Provide the [X, Y] coordinate of the cell's center where the given text is located.  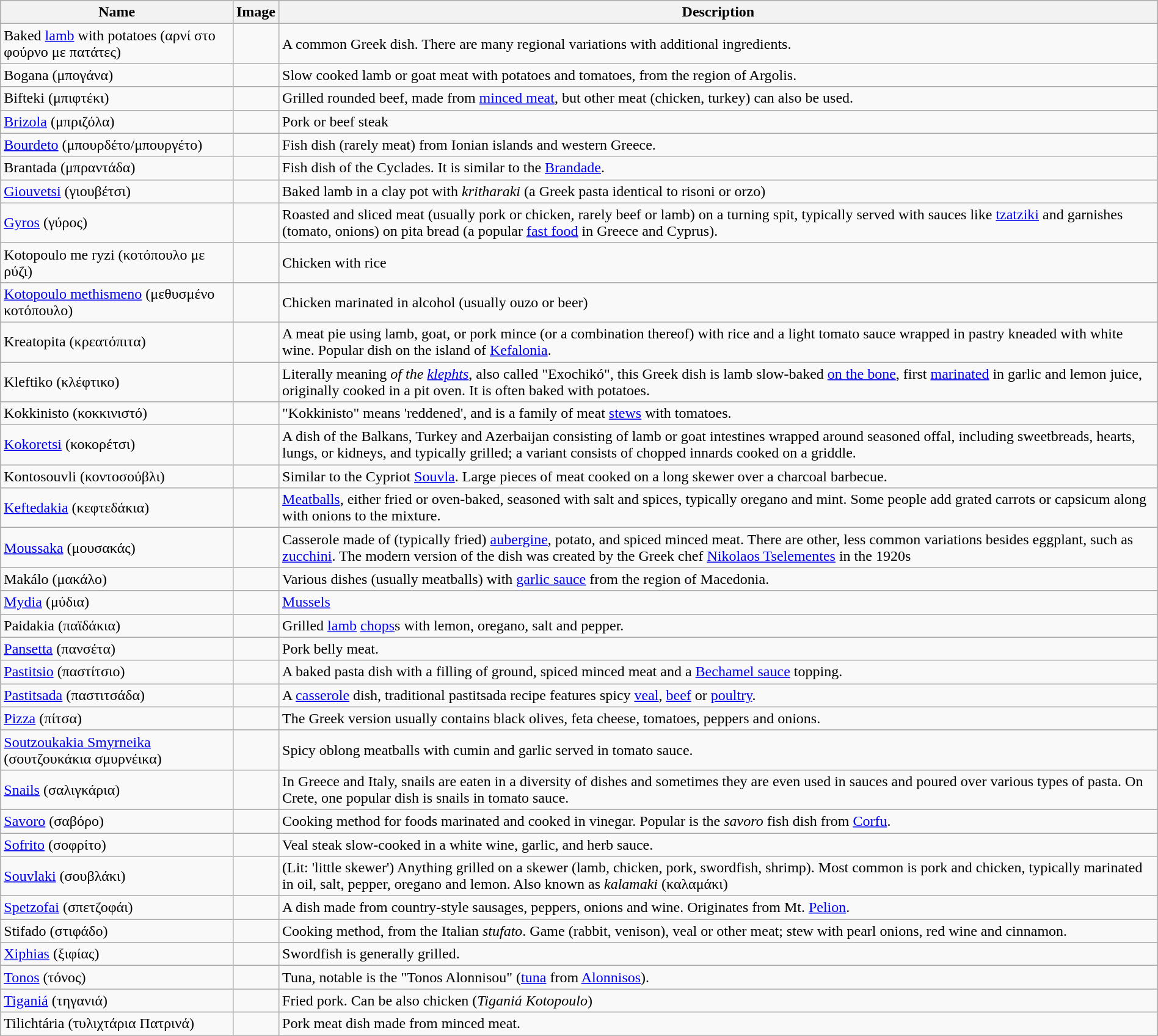
Mussels [718, 602]
Pizza (πίτσα) [117, 718]
Pork meat dish made from minced meat. [718, 1024]
Tonos (τόνος) [117, 977]
Kokkinisto (κοκκινιστό) [117, 414]
Tilichtária (τυλιχτάρια Πατρινά) [117, 1024]
Pork belly meat. [718, 649]
Image [255, 12]
Veal steak slow-cooked in a white wine, garlic, and herb sauce. [718, 845]
Pansetta (πανσέτα) [117, 649]
A casserole dish, traditional pastitsada recipe features spicy veal, beef or poultry. [718, 695]
Bogana (μπογάνα) [117, 75]
Fish dish of the Cyclades. It is similar to the Brandade. [718, 168]
Xiphias (ξιφίας) [117, 954]
Snails (σαλιγκάρια) [117, 789]
Kokoretsi (κοκορέτσι) [117, 445]
Bourdeto (μπουρδέτο/μπουργέτο) [117, 145]
Tuna, notable is the "Tonos Alonnisou" (tuna from Alonnisos). [718, 977]
Slow cooked lamb or goat meat with potatoes and tomatoes, from the region of Argolis. [718, 75]
Moussaka (μουσακάς) [117, 547]
Brizola (μπριζόλα) [117, 122]
Chicken with rice [718, 263]
Fried pork. Can be also chicken (Tiganiá Kotopoulo) [718, 1001]
Makálo (μακάλο) [117, 579]
A common Greek dish. There are many regional variations with additional ingredients. [718, 44]
Baked lamb with potatoes (αρνί στο φούρνο με πατάτες) [117, 44]
Spetzofai (σπετζοφάι) [117, 908]
Keftedakia (κεφτεδάκια) [117, 508]
Spicy oblong meatballs with cumin and garlic served in tomato sauce. [718, 750]
Pork or beef steak [718, 122]
Various dishes (usually meatballs) with garlic sauce from the region of Macedonia. [718, 579]
Fish dish (rarely meat) from Ionian islands and western Greece. [718, 145]
Swordfish is generally grilled. [718, 954]
Kreatopita (κρεατόπιτα) [117, 342]
Soutzoukakia Smyrneika (σουτζουκάκια σμυρνέικα) [117, 750]
Souvlaki (σουβλάκι) [117, 876]
Name [117, 12]
Giouvetsi (γιουβέτσι) [117, 191]
Grilled rounded beef, made from minced meat, but other meat (chicken, turkey) can also be used. [718, 98]
Chicken marinated in alcohol (usually ouzo or beer) [718, 302]
A baked pasta dish with a filling of ground, spiced minced meat and a Bechamel sauce topping. [718, 672]
Cooking method for foods marinated and cooked in vinegar. Popular is the savoro fish dish from Corfu. [718, 821]
Kleftiko (κλέφτικο) [117, 381]
Grilled lamb chopss with lemon, oregano, salt and pepper. [718, 626]
Kotopoulo me ryzi (κοτόπουλο με ρύζι) [117, 263]
Pastitsada (παστιτσάδα) [117, 695]
The Greek version usually contains black olives, feta cheese, tomatoes, peppers and onions. [718, 718]
Kontosouvli (κοντοσούβλι) [117, 476]
Pastitsio (παστίτσιο) [117, 672]
Mydia (μύδια) [117, 602]
Paidakia (παϊδάκια) [117, 626]
Stifado (στιφάδο) [117, 931]
Tiganiá (τηγανιά) [117, 1001]
Gyros (γύρος) [117, 222]
Bifteki (μπιφτέκι) [117, 98]
Sofrito (σοφρίτο) [117, 845]
"Kokkinisto" means 'reddened', and is a family of meat stews with tomatoes. [718, 414]
Description [718, 12]
A dish made from country-style sausages, peppers, onions and wine. Originates from Mt. Pelion. [718, 908]
Savoro (σαβόρο) [117, 821]
Similar to the Cypriot Souvla. Large pieces of meat cooked on a long skewer over a charcoal barbecue. [718, 476]
Brantada (μπραντάδα) [117, 168]
Cooking method, from the Italian stufato. Game (rabbit, venison), veal or other meat; stew with pearl onions, red wine and cinnamon. [718, 931]
Kotopoulo methismeno (μεθυσμένο κοτόπουλο) [117, 302]
Baked lamb in a clay pot with kritharaki (a Greek pasta identical to risoni or orzo) [718, 191]
